Identify which cell holds the provided text, then report its [X, Y] central coordinate. 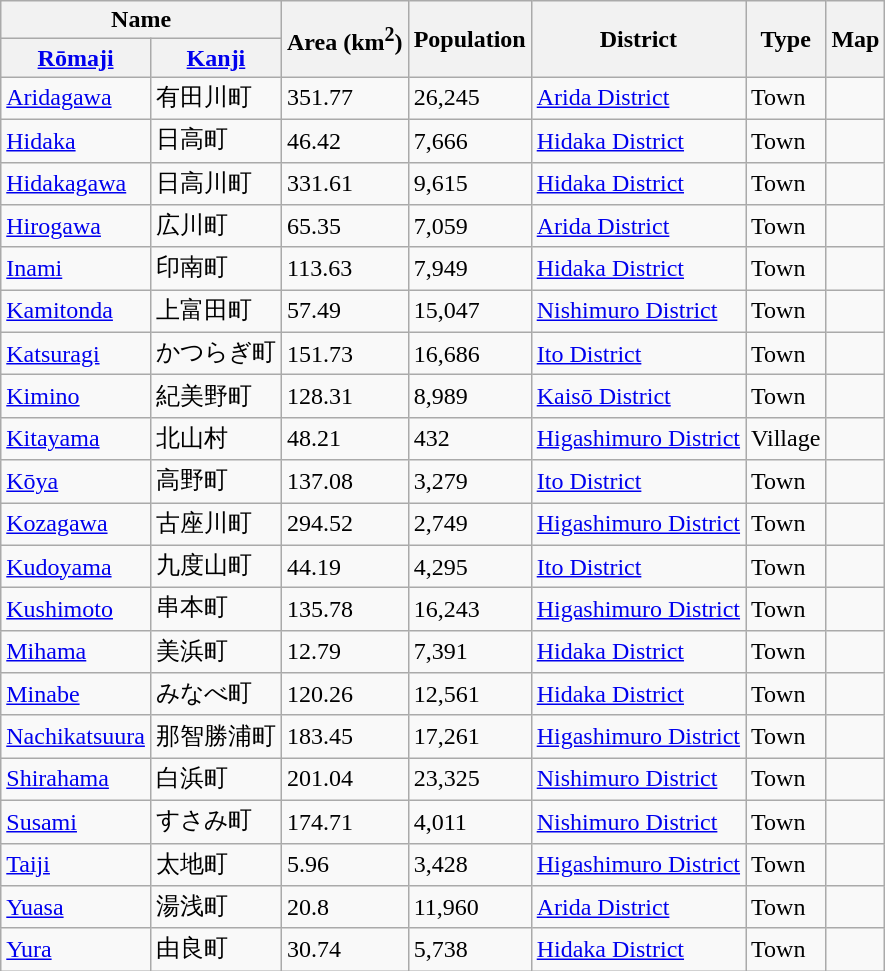
7,059 [470, 226]
Shirahama [76, 780]
Kimino [76, 396]
174.71 [344, 822]
30.74 [344, 950]
Hirogawa [76, 226]
7,666 [470, 140]
57.49 [344, 312]
紀美野町 [216, 396]
広川町 [216, 226]
5,738 [470, 950]
District [638, 39]
23,325 [470, 780]
みなべ町 [216, 694]
137.08 [344, 482]
46.42 [344, 140]
183.45 [344, 736]
12.79 [344, 652]
16,243 [470, 610]
すさみ町 [216, 822]
17,261 [470, 736]
331.61 [344, 184]
12,561 [470, 694]
Aridagawa [76, 98]
かつらぎ町 [216, 354]
294.52 [344, 524]
Minabe [76, 694]
Nachikatsuura [76, 736]
日高川町 [216, 184]
Type [786, 39]
3,428 [470, 864]
2,749 [470, 524]
Katsuragi [76, 354]
湯浅町 [216, 908]
Kitayama [76, 438]
Taiji [76, 864]
20.8 [344, 908]
135.78 [344, 610]
Kanji [216, 58]
113.63 [344, 268]
美浜町 [216, 652]
Kushimoto [76, 610]
Village [786, 438]
古座川町 [216, 524]
5.96 [344, 864]
4,011 [470, 822]
印南町 [216, 268]
15,047 [470, 312]
151.73 [344, 354]
Susami [76, 822]
Mihama [76, 652]
65.35 [344, 226]
4,295 [470, 566]
Area (km2) [344, 39]
3,279 [470, 482]
201.04 [344, 780]
432 [470, 438]
Yura [76, 950]
串本町 [216, 610]
128.31 [344, 396]
Hidakagawa [76, 184]
上富田町 [216, 312]
Hidaka [76, 140]
日高町 [216, 140]
Yuasa [76, 908]
120.26 [344, 694]
8,989 [470, 396]
351.77 [344, 98]
44.19 [344, 566]
Kaisō District [638, 396]
北山村 [216, 438]
那智勝浦町 [216, 736]
26,245 [470, 98]
Name [142, 20]
Kozagawa [76, 524]
白浜町 [216, 780]
7,949 [470, 268]
48.21 [344, 438]
9,615 [470, 184]
7,391 [470, 652]
太地町 [216, 864]
高野町 [216, 482]
Inami [76, 268]
Kōya [76, 482]
11,960 [470, 908]
Population [470, 39]
Kudoyama [76, 566]
Kamitonda [76, 312]
16,686 [470, 354]
有田川町 [216, 98]
Rōmaji [76, 58]
九度山町 [216, 566]
由良町 [216, 950]
Map [856, 39]
